Capture the cell that displays the provided text and extract its [X, Y] central coordinate. 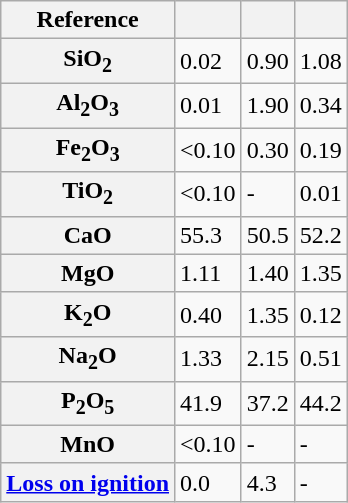
0.90 [268, 61]
SiO2 [88, 61]
2.15 [268, 359]
K2O [88, 314]
0.0 [208, 482]
1.40 [268, 273]
1.90 [268, 105]
Al2O3 [88, 105]
0.30 [268, 150]
Na2O [88, 359]
Loss on ignition [88, 482]
Reference [88, 20]
1.11 [208, 273]
52.2 [320, 235]
0.40 [208, 314]
4.3 [268, 482]
41.9 [208, 403]
0.51 [320, 359]
Fe2O3 [88, 150]
55.3 [208, 235]
44.2 [320, 403]
TiO2 [88, 194]
P2O5 [88, 403]
1.33 [208, 359]
0.19 [320, 150]
MnO [88, 444]
1.08 [320, 61]
37.2 [268, 403]
50.5 [268, 235]
MgO [88, 273]
CaO [88, 235]
0.02 [208, 61]
0.12 [320, 314]
0.34 [320, 105]
